Provide the (x, y) coordinate of the cell's center where the given text is located.  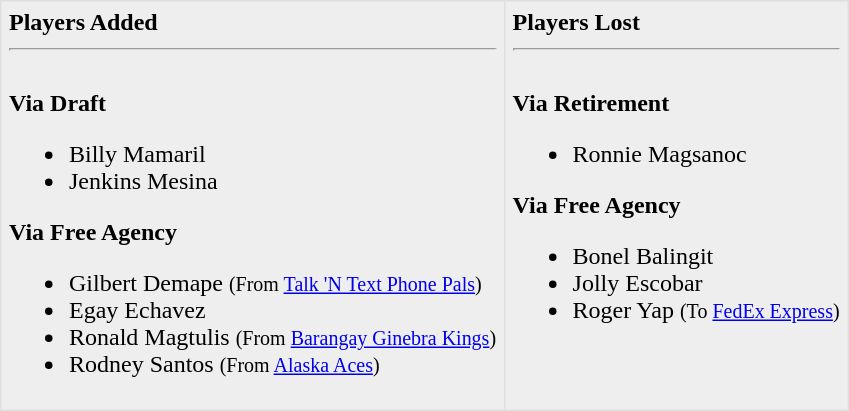
Players Lost Via RetirementRonnie MagsanocVia Free AgencyBonel BalingitJolly EscobarRoger Yap (To FedEx Express) (676, 206)
